Identify which cell holds the provided text, then report its (X, Y) central coordinate. 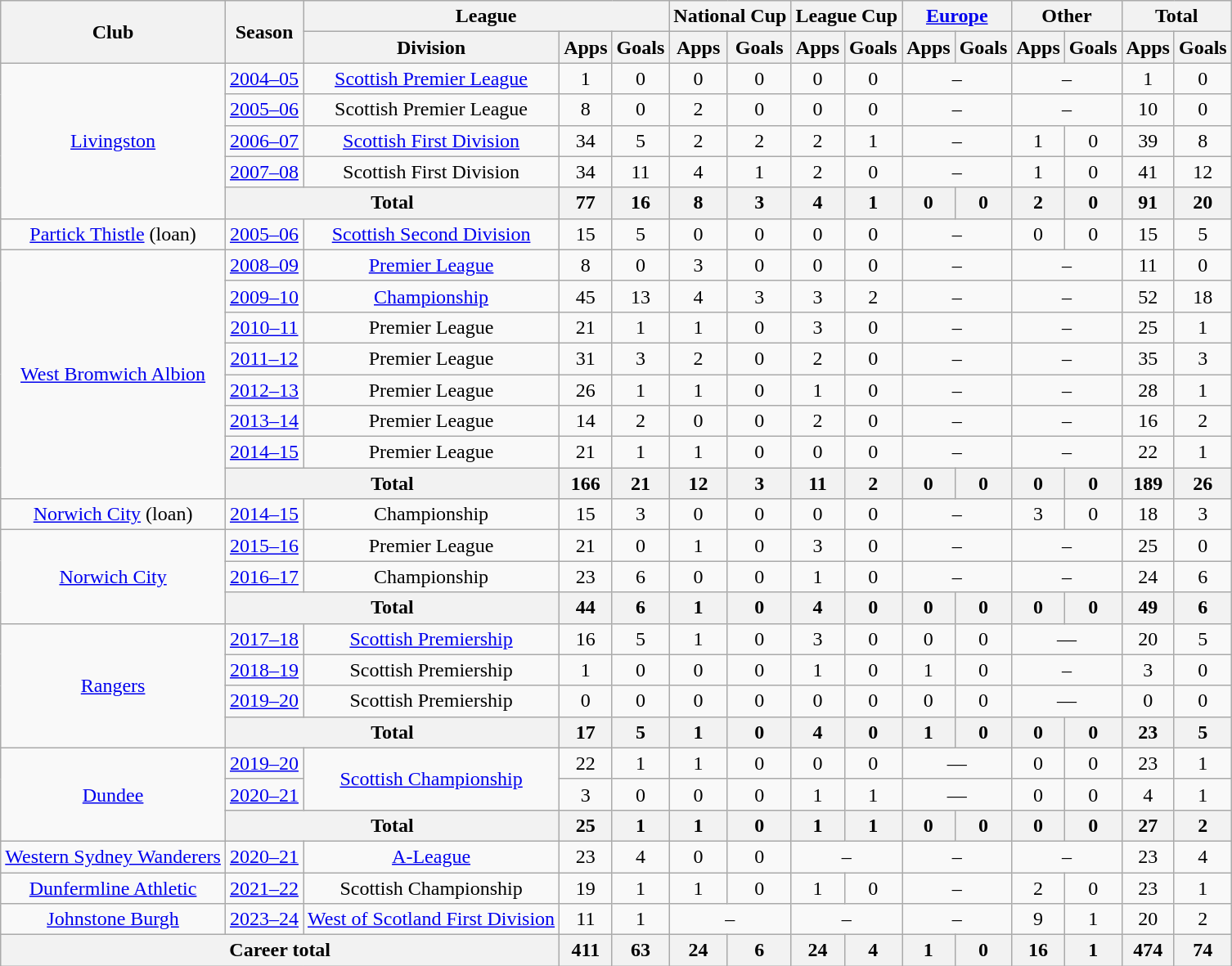
Norwich City (loan) (113, 514)
Other (1067, 16)
Division (430, 47)
2017–18 (263, 639)
2023–24 (263, 919)
2008–09 (263, 265)
189 (1148, 483)
77 (586, 203)
2006–07 (263, 141)
52 (1148, 296)
League Cup (847, 16)
14 (586, 421)
41 (1148, 172)
31 (586, 358)
9 (1038, 919)
Career total (280, 950)
West of Scotland First Division (430, 919)
Norwich City (113, 577)
Season (263, 32)
National Cup (730, 16)
13 (641, 296)
2013–14 (263, 421)
17 (586, 732)
74 (1203, 950)
2012–13 (263, 390)
45 (586, 296)
27 (1148, 825)
Livingston (113, 141)
2004–05 (263, 79)
Dunfermline Athletic (113, 887)
44 (586, 608)
Johnstone Burgh (113, 919)
2007–08 (263, 172)
39 (1148, 141)
49 (1148, 608)
League (486, 16)
A-League (430, 856)
Western Sydney Wanderers (113, 856)
411 (586, 950)
63 (641, 950)
166 (586, 483)
28 (1148, 390)
2016–17 (263, 577)
2015–16 (263, 546)
Club (113, 32)
2018–19 (263, 670)
19 (586, 887)
West Bromwich Albion (113, 374)
2010–11 (263, 327)
Europe (957, 16)
10 (1148, 110)
474 (1148, 950)
91 (1148, 203)
Rangers (113, 685)
2021–22 (263, 887)
2011–12 (263, 358)
Scottish Second Division (430, 234)
Dundee (113, 794)
35 (1148, 358)
Partick Thistle (loan) (113, 234)
2009–10 (263, 296)
